Search for the cell housing the specified text and yield its [X, Y] center coordinate. 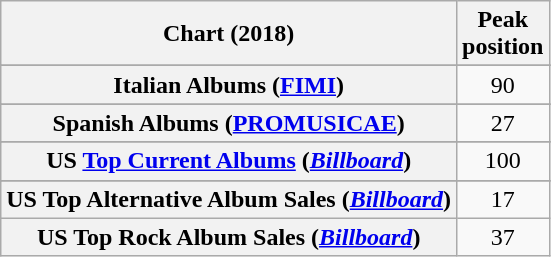
Chart (2018) [229, 34]
27 [503, 123]
US Top Alternative Album Sales (Billboard) [229, 199]
US Top Current Albums (Billboard) [229, 161]
37 [503, 237]
Spanish Albums (PROMUSICAE) [229, 123]
17 [503, 199]
100 [503, 161]
Italian Albums (FIMI) [229, 85]
Peak position [503, 34]
90 [503, 85]
US Top Rock Album Sales (Billboard) [229, 237]
